Output the [X, Y] coordinate of the center of the cell containing the given text.  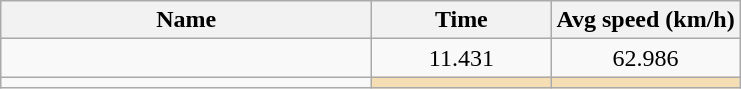
11.431 [462, 58]
Avg speed (km/h) [646, 20]
Time [462, 20]
Name [186, 20]
62.986 [646, 58]
